Search for the cell housing the specified text and yield its [X, Y] center coordinate. 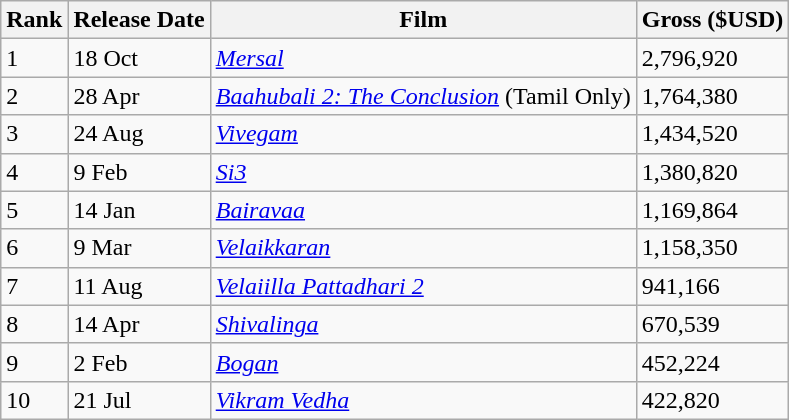
18 Oct [139, 58]
Velaiilla Pattadhari 2 [423, 286]
2 [34, 96]
1,158,350 [712, 248]
2,796,920 [712, 58]
14 Jan [139, 210]
14 Apr [139, 324]
452,224 [712, 362]
Vikram Vedha [423, 400]
1,169,864 [712, 210]
3 [34, 134]
11 Aug [139, 286]
Bairavaa [423, 210]
24 Aug [139, 134]
Mersal [423, 58]
Velaikkaran [423, 248]
6 [34, 248]
Gross ($USD) [712, 20]
Release Date [139, 20]
9 Mar [139, 248]
4 [34, 172]
10 [34, 400]
Rank [34, 20]
Bogan [423, 362]
1,764,380 [712, 96]
9 Feb [139, 172]
422,820 [712, 400]
Film [423, 20]
941,166 [712, 286]
21 Jul [139, 400]
Shivalinga [423, 324]
1 [34, 58]
Baahubali 2: The Conclusion (Tamil Only) [423, 96]
670,539 [712, 324]
1,380,820 [712, 172]
8 [34, 324]
Vivegam [423, 134]
2 Feb [139, 362]
28 Apr [139, 96]
1,434,520 [712, 134]
7 [34, 286]
5 [34, 210]
9 [34, 362]
Si3 [423, 172]
